Provide the (X, Y) coordinate of the cell's center where the given text is located.  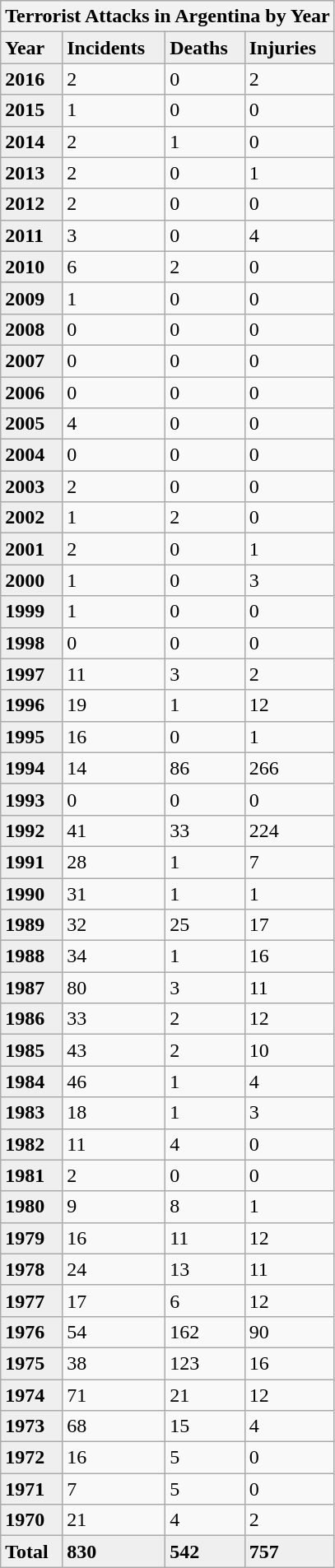
Incidents (114, 48)
1989 (31, 925)
2001 (31, 549)
1978 (31, 1269)
1976 (31, 1332)
24 (114, 1269)
1982 (31, 1144)
1991 (31, 862)
15 (205, 1426)
38 (114, 1363)
1981 (31, 1175)
1983 (31, 1113)
14 (114, 768)
13 (205, 1269)
80 (114, 988)
10 (290, 1050)
2003 (31, 486)
1972 (31, 1458)
542 (205, 1552)
34 (114, 956)
28 (114, 862)
18 (114, 1113)
25 (205, 925)
8 (205, 1207)
757 (290, 1552)
Year (31, 48)
2002 (31, 518)
2005 (31, 424)
1990 (31, 893)
1996 (31, 705)
2007 (31, 361)
266 (290, 768)
Injuries (290, 48)
9 (114, 1207)
1975 (31, 1363)
1986 (31, 1019)
1985 (31, 1050)
1977 (31, 1300)
86 (205, 768)
1988 (31, 956)
71 (114, 1395)
2016 (31, 79)
224 (290, 831)
1979 (31, 1238)
2013 (31, 173)
2015 (31, 110)
2012 (31, 204)
123 (205, 1363)
1973 (31, 1426)
2000 (31, 580)
31 (114, 893)
1997 (31, 674)
1987 (31, 988)
1980 (31, 1207)
1970 (31, 1520)
2009 (31, 298)
2011 (31, 235)
41 (114, 831)
2010 (31, 267)
1994 (31, 768)
Total (31, 1552)
46 (114, 1082)
1984 (31, 1082)
43 (114, 1050)
54 (114, 1332)
19 (114, 705)
1993 (31, 799)
162 (205, 1332)
68 (114, 1426)
90 (290, 1332)
1999 (31, 612)
2008 (31, 329)
1995 (31, 737)
2006 (31, 393)
2014 (31, 142)
Deaths (205, 48)
Terrorist Attacks in Argentina by Year (168, 16)
32 (114, 925)
1998 (31, 643)
1974 (31, 1395)
830 (114, 1552)
2004 (31, 455)
1971 (31, 1489)
1992 (31, 831)
